Determine the (x, y) coordinate at the center of the cell enclosing the given text.  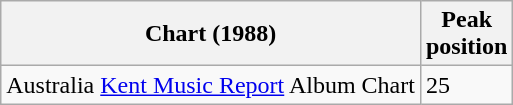
25 (466, 85)
Peakposition (466, 34)
Chart (1988) (211, 34)
Australia Kent Music Report Album Chart (211, 85)
